Determine the [x, y] coordinate at the center of the cell enclosing the given text.  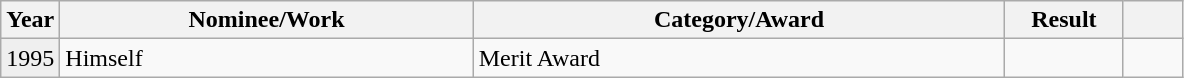
Nominee/Work [266, 20]
Himself [266, 58]
Category/Award [739, 20]
1995 [30, 58]
Result [1064, 20]
Year [30, 20]
Merit Award [739, 58]
